Return [X, Y] of the center of cell containing provided text 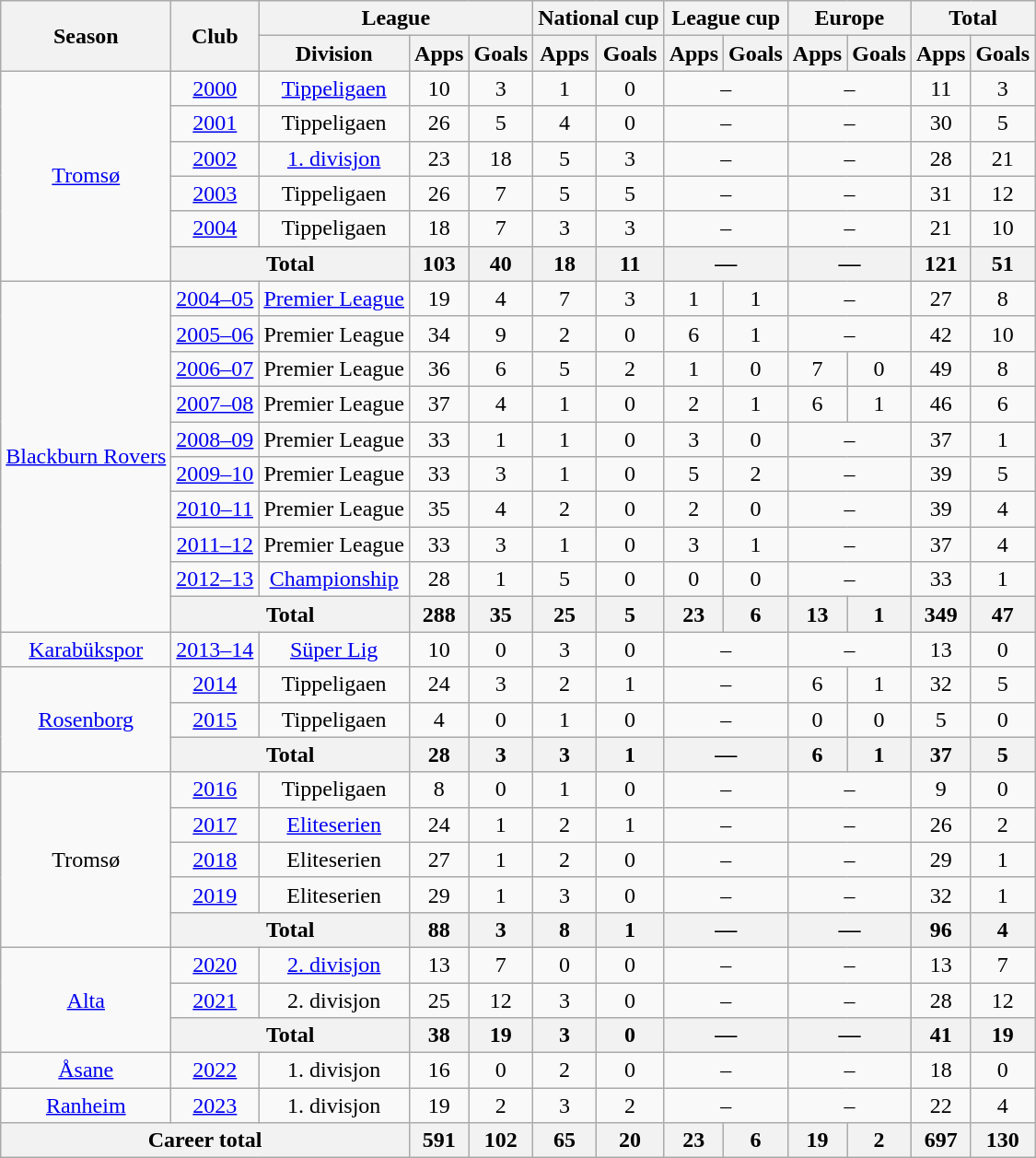
2001 [215, 123]
102 [501, 1140]
2011–12 [215, 544]
41 [940, 1035]
34 [439, 333]
2003 [215, 193]
2006–07 [215, 368]
51 [1003, 263]
49 [940, 368]
103 [439, 263]
30 [940, 123]
349 [940, 614]
288 [439, 614]
40 [501, 263]
697 [940, 1140]
Åsane [87, 1070]
2019 [215, 895]
2012–13 [215, 579]
65 [565, 1140]
42 [940, 333]
Süper Lig [334, 649]
2004 [215, 228]
2023 [215, 1105]
Rosenborg [87, 719]
38 [439, 1035]
Karabükspor [87, 649]
2000 [215, 88]
591 [439, 1140]
96 [940, 930]
2008–09 [215, 439]
2007–08 [215, 404]
130 [1003, 1140]
Division [334, 53]
2014 [215, 684]
2018 [215, 860]
16 [439, 1070]
20 [630, 1140]
National cup [599, 18]
2009–10 [215, 474]
Blackburn Rovers [87, 457]
2015 [215, 719]
Season [87, 36]
22 [940, 1105]
2002 [215, 158]
Championship [334, 579]
47 [1003, 614]
Alta [87, 1000]
2013–14 [215, 649]
Ranheim [87, 1105]
Europe [849, 18]
League [396, 18]
League cup [726, 18]
2017 [215, 825]
121 [940, 263]
2020 [215, 965]
2016 [215, 790]
46 [940, 404]
36 [439, 368]
88 [439, 930]
2022 [215, 1070]
31 [940, 193]
2005–06 [215, 333]
2004–05 [215, 298]
Club [215, 36]
Career total [205, 1140]
2010–11 [215, 509]
2021 [215, 1000]
